Return the [X, Y] coordinate for the center point of the cell that contains the specified text.  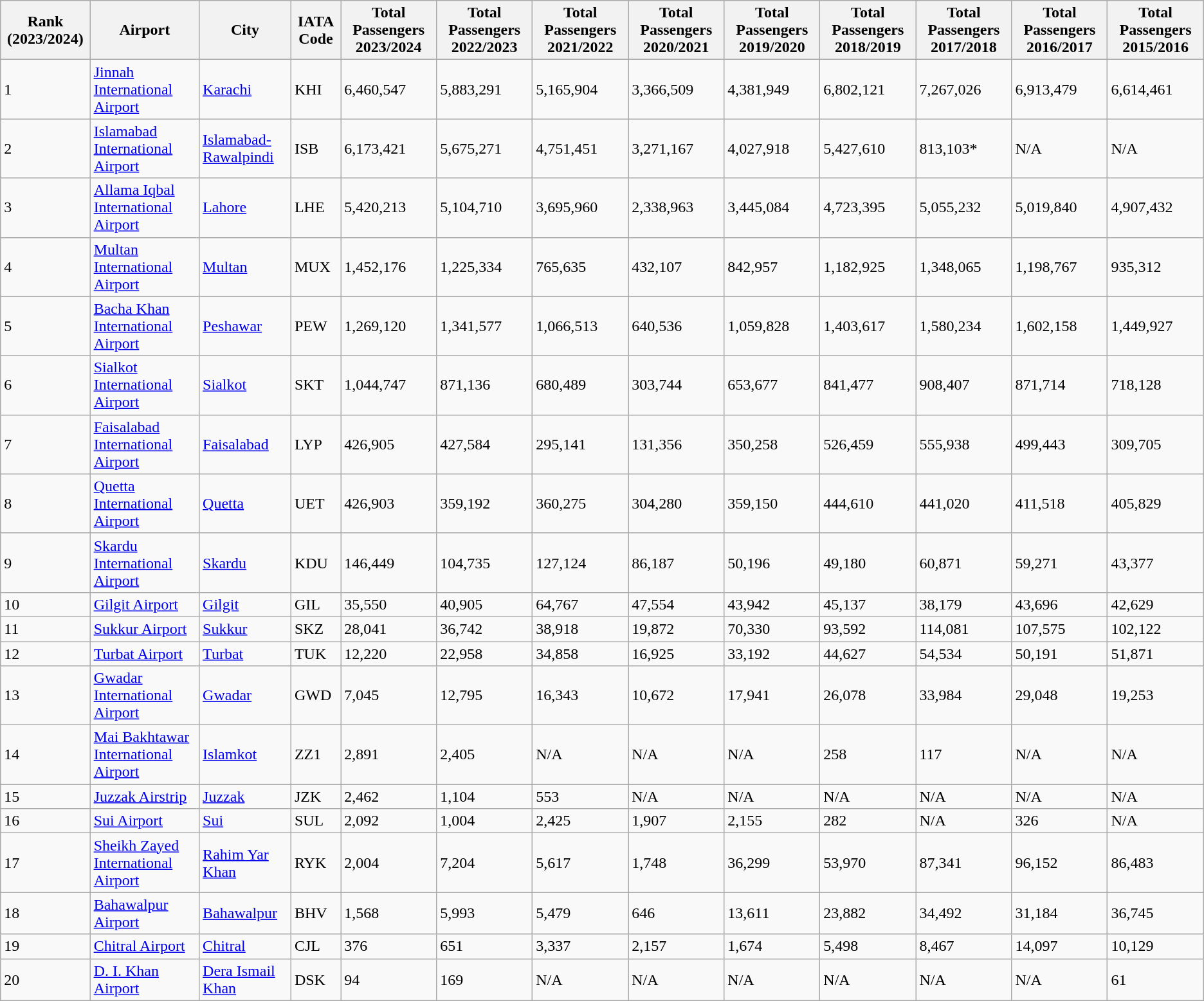
96,152 [1060, 863]
50,196 [772, 563]
Total Passengers 2018/2019 [868, 30]
5,019,840 [1060, 208]
Dera Ismail Khan [246, 980]
JZK [315, 797]
1,182,925 [868, 267]
935,312 [1155, 267]
9 [45, 563]
LHE [315, 208]
2,092 [388, 821]
553 [580, 797]
2,462 [388, 797]
102,122 [1155, 629]
2,425 [580, 821]
SKZ [315, 629]
38,179 [963, 604]
12,795 [485, 696]
640,536 [677, 326]
19 [45, 946]
Multan [246, 267]
Airport [144, 30]
7,045 [388, 696]
Sukkur [246, 629]
17 [45, 863]
350,258 [772, 444]
7,204 [485, 863]
146,449 [388, 563]
42,629 [1155, 604]
841,477 [868, 385]
D. I. Khan Airport [144, 980]
Lahore [246, 208]
34,858 [580, 654]
36,742 [485, 629]
295,141 [580, 444]
5,104,710 [485, 208]
10,129 [1155, 946]
13 [45, 696]
376 [388, 946]
16 [45, 821]
10 [45, 604]
2,891 [388, 755]
5,479 [580, 913]
1,198,767 [1060, 267]
Skardu [246, 563]
5,055,232 [963, 208]
Sui Airport [144, 821]
38,918 [580, 629]
11 [45, 629]
Gilgit Airport [144, 604]
765,635 [580, 267]
45,137 [868, 604]
Multan International Airport [144, 267]
Total Passengers 2023/2024 [388, 30]
813,103* [963, 149]
107,575 [1060, 629]
304,280 [677, 503]
5,498 [868, 946]
GIL [315, 604]
Rahim Yar Khan [246, 863]
326 [1060, 821]
3 [45, 208]
10,672 [677, 696]
646 [677, 913]
18 [45, 913]
680,489 [580, 385]
651 [485, 946]
70,330 [772, 629]
1,602,158 [1060, 326]
1,449,927 [1155, 326]
13,611 [772, 913]
43,942 [772, 604]
PEW [315, 326]
1,269,120 [388, 326]
282 [868, 821]
Chitral [246, 946]
Skardu International Airport [144, 563]
871,714 [1060, 385]
Mai Bakhtawar International Airport [144, 755]
BHV [315, 913]
Karachi [246, 89]
Total Passengers 2019/2020 [772, 30]
359,150 [772, 503]
Faisalabad International Airport [144, 444]
Turbat [246, 654]
309,705 [1155, 444]
Sukkur Airport [144, 629]
258 [868, 755]
Gilgit [246, 604]
47,554 [677, 604]
411,518 [1060, 503]
Peshawar [246, 326]
3,337 [580, 946]
16,925 [677, 654]
Jinnah International Airport [144, 89]
426,903 [388, 503]
4,381,949 [772, 89]
40,905 [485, 604]
34,492 [963, 913]
5,165,904 [580, 89]
93,592 [868, 629]
23,882 [868, 913]
1,341,577 [485, 326]
1,907 [677, 821]
871,136 [485, 385]
6,614,461 [1155, 89]
MUX [315, 267]
12 [45, 654]
20 [45, 980]
Islamabad-Rawalpindi [246, 149]
44,627 [868, 654]
2,155 [772, 821]
3,271,167 [677, 149]
Total Passengers 2021/2022 [580, 30]
7 [45, 444]
2,004 [388, 863]
1,104 [485, 797]
Allama Iqbal International Airport [144, 208]
405,829 [1155, 503]
59,271 [1060, 563]
12,220 [388, 654]
33,192 [772, 654]
43,696 [1060, 604]
19,253 [1155, 696]
303,744 [677, 385]
1,348,065 [963, 267]
29,048 [1060, 696]
3,366,509 [677, 89]
33,984 [963, 696]
2,405 [485, 755]
Juzzak [246, 797]
DSK [315, 980]
6,460,547 [388, 89]
36,299 [772, 863]
499,443 [1060, 444]
City [246, 30]
TUK [315, 654]
14,097 [1060, 946]
2,338,963 [677, 208]
5,420,213 [388, 208]
94 [388, 980]
1,580,234 [963, 326]
6,173,421 [388, 149]
86,187 [677, 563]
4,723,395 [868, 208]
427,584 [485, 444]
Total Passengers 2015/2016 [1155, 30]
64,767 [580, 604]
1,674 [772, 946]
5,993 [485, 913]
5,883,291 [485, 89]
Bacha Khan International Airport [144, 326]
CJL [315, 946]
3,445,084 [772, 208]
444,610 [868, 503]
KHI [315, 89]
Bahawalpur Airport [144, 913]
1,568 [388, 913]
1 [45, 89]
426,905 [388, 444]
ZZ1 [315, 755]
131,356 [677, 444]
53,970 [868, 863]
Sheikh Zayed International Airport [144, 863]
Juzzak Airstrip [144, 797]
49,180 [868, 563]
Gwadar International Airport [144, 696]
Chitral Airport [144, 946]
26,078 [868, 696]
1,066,513 [580, 326]
6 [45, 385]
1,044,747 [388, 385]
43,377 [1155, 563]
526,459 [868, 444]
Total Passengers 2017/2018 [963, 30]
117 [963, 755]
87,341 [963, 863]
555,938 [963, 444]
6,913,479 [1060, 89]
UET [315, 503]
5,427,610 [868, 149]
36,745 [1155, 913]
5,617 [580, 863]
GWD [315, 696]
4,027,918 [772, 149]
Total Passengers 2022/2023 [485, 30]
SKT [315, 385]
15 [45, 797]
441,020 [963, 503]
1,452,176 [388, 267]
2 [45, 149]
2,157 [677, 946]
5,675,271 [485, 149]
14 [45, 755]
718,128 [1155, 385]
908,407 [963, 385]
28,041 [388, 629]
ISB [315, 149]
Bahawalpur [246, 913]
Islamabad International Airport [144, 149]
1,225,334 [485, 267]
842,957 [772, 267]
35,550 [388, 604]
51,871 [1155, 654]
3,695,960 [580, 208]
Faisalabad [246, 444]
Total Passengers 2020/2021 [677, 30]
17,941 [772, 696]
Turbat Airport [144, 654]
6,802,121 [868, 89]
19,872 [677, 629]
SUL [315, 821]
127,124 [580, 563]
Quetta International Airport [144, 503]
Gwadar [246, 696]
1,403,617 [868, 326]
104,735 [485, 563]
16,343 [580, 696]
359,192 [485, 503]
86,483 [1155, 863]
653,677 [772, 385]
1,059,828 [772, 326]
1,004 [485, 821]
4,751,451 [580, 149]
60,871 [963, 563]
5 [45, 326]
Rank (2023/2024) [45, 30]
22,958 [485, 654]
4 [45, 267]
114,081 [963, 629]
169 [485, 980]
1,748 [677, 863]
50,191 [1060, 654]
360,275 [580, 503]
LYP [315, 444]
54,534 [963, 654]
4,907,432 [1155, 208]
8 [45, 503]
KDU [315, 563]
31,184 [1060, 913]
Quetta [246, 503]
7,267,026 [963, 89]
61 [1155, 980]
Sialkot International Airport [144, 385]
432,107 [677, 267]
Islamkot [246, 755]
Sialkot [246, 385]
IATA Code [315, 30]
Sui [246, 821]
RYK [315, 863]
Total Passengers 2016/2017 [1060, 30]
8,467 [963, 946]
